Pinpoint the cell where the given text exists, returning its (x, y) midpoint coordinate. 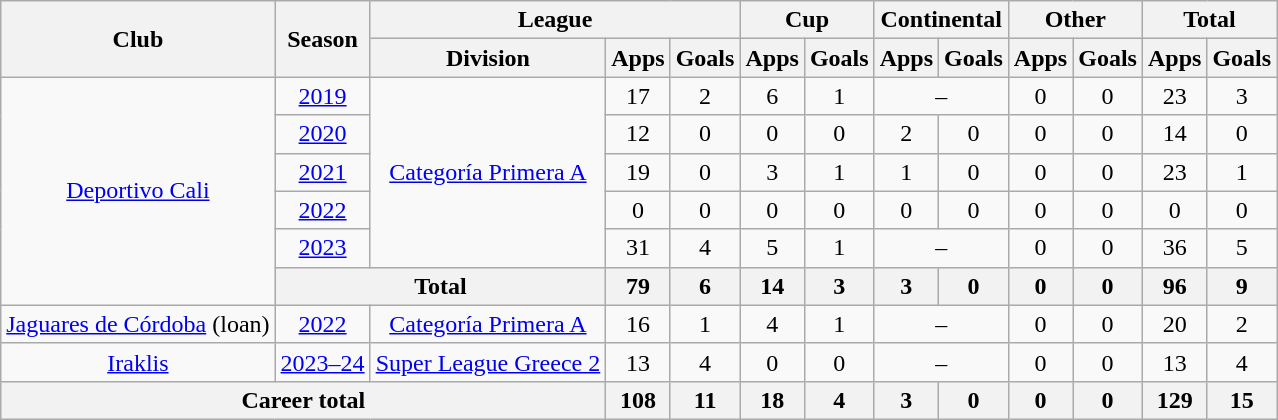
129 (1174, 400)
96 (1174, 286)
Division (488, 58)
36 (1174, 248)
Season (322, 39)
19 (638, 172)
Deportivo Cali (138, 191)
Super League Greece 2 (488, 362)
20 (1174, 324)
2023–24 (322, 362)
Jaguares de Córdoba (loan) (138, 324)
11 (705, 400)
League (555, 20)
2020 (322, 134)
18 (772, 400)
Continental (941, 20)
79 (638, 286)
108 (638, 400)
9 (1242, 286)
2019 (322, 96)
17 (638, 96)
12 (638, 134)
2023 (322, 248)
Iraklis (138, 362)
16 (638, 324)
31 (638, 248)
Cup (807, 20)
Other (1075, 20)
Career total (304, 400)
2021 (322, 172)
Club (138, 39)
15 (1242, 400)
